From the cell containing the given text, extract its center point as (X, Y) coordinate. 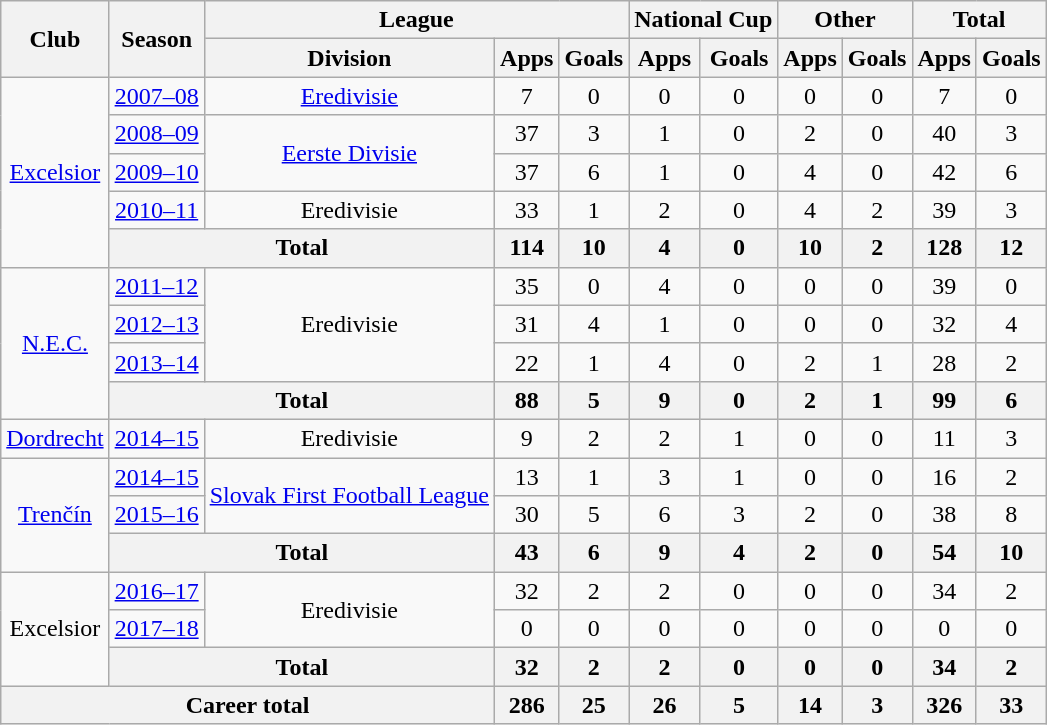
2012–13 (156, 324)
N.E.C. (55, 343)
35 (527, 286)
13 (527, 477)
2010–11 (156, 210)
43 (527, 553)
54 (944, 553)
Division (349, 58)
14 (810, 705)
30 (527, 515)
Season (156, 39)
Other (845, 20)
Eerste Divisie (349, 153)
22 (527, 362)
Club (55, 39)
2007–08 (156, 96)
40 (944, 134)
2013–14 (156, 362)
2015–16 (156, 515)
326 (944, 705)
42 (944, 172)
12 (1011, 248)
16 (944, 477)
99 (944, 400)
38 (944, 515)
28 (944, 362)
8 (1011, 515)
League (416, 20)
26 (665, 705)
88 (527, 400)
Career total (248, 705)
128 (944, 248)
25 (594, 705)
Slovak First Football League (349, 496)
286 (527, 705)
Trenčín (55, 515)
31 (527, 324)
2009–10 (156, 172)
Dordrecht (55, 438)
2011–12 (156, 286)
114 (527, 248)
2016–17 (156, 591)
2017–18 (156, 629)
11 (944, 438)
2008–09 (156, 134)
National Cup (704, 20)
